Return [x, y] of the center of cell containing provided text 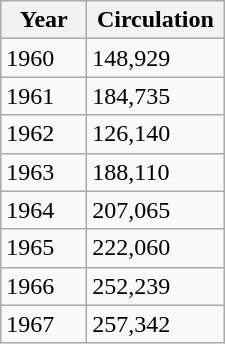
1961 [44, 96]
252,239 [156, 286]
257,342 [156, 324]
1960 [44, 58]
184,735 [156, 96]
1963 [44, 172]
Year [44, 20]
188,110 [156, 172]
126,140 [156, 134]
207,065 [156, 210]
Circulation [156, 20]
1967 [44, 324]
148,929 [156, 58]
222,060 [156, 248]
1966 [44, 286]
1964 [44, 210]
1962 [44, 134]
1965 [44, 248]
